Detect which cell encompasses the target text, then output its [x, y] center coordinate. 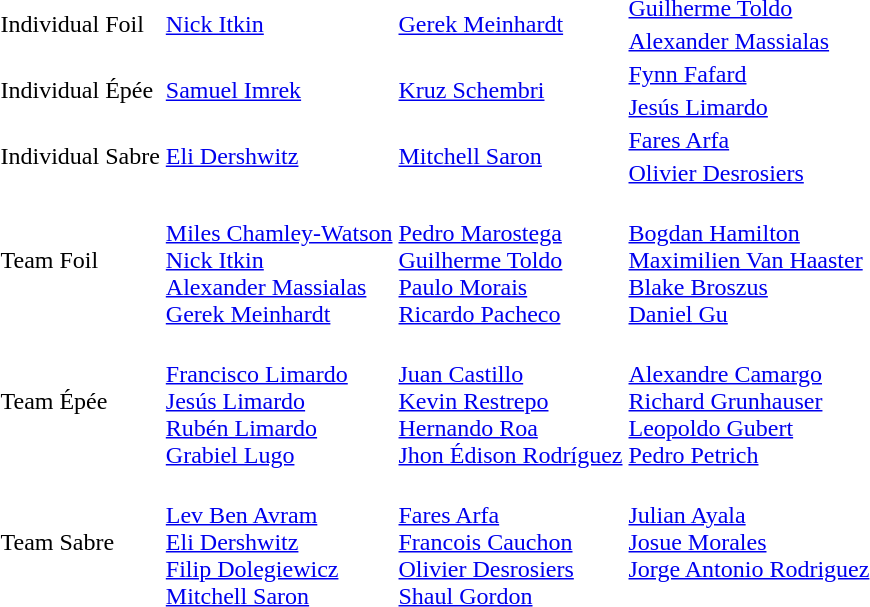
Miles Chamley-WatsonNick ItkinAlexander MassialasGerek Meinhardt [279, 260]
Francisco LimardoJesús LimardoRubén LimardoGrabiel Lugo [279, 401]
Juan CastilloKevin RestrepoHernando RoaJhon Édison Rodríguez [510, 401]
Pedro MarostegaGuilherme ToldoPaulo MoraisRicardo Pacheco [510, 260]
Mitchell Saron [510, 156]
Samuel Imrek [279, 90]
Kruz Schembri [510, 90]
Eli Dershwitz [279, 156]
